Locate the cell with the specified text and output its (x, y) center coordinate. 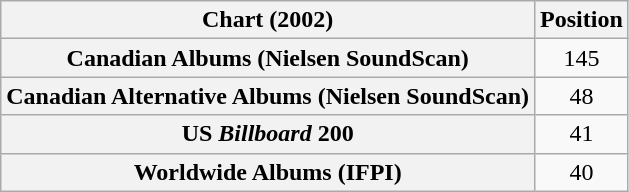
Worldwide Albums (IFPI) (268, 172)
48 (582, 96)
40 (582, 172)
145 (582, 58)
US Billboard 200 (268, 134)
Canadian Alternative Albums (Nielsen SoundScan) (268, 96)
Position (582, 20)
Chart (2002) (268, 20)
41 (582, 134)
Canadian Albums (Nielsen SoundScan) (268, 58)
